Scan for the cell matching the given text and deliver its [x, y] coordinate at center. 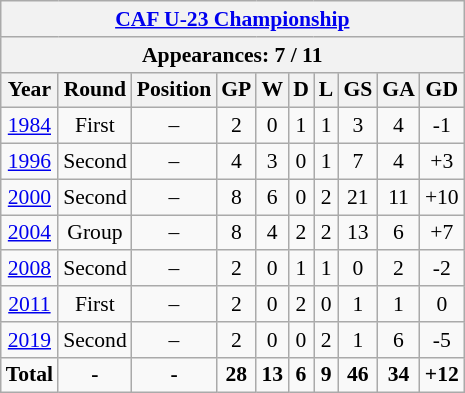
-1 [442, 126]
L [326, 90]
Appearances: 7 / 11 [232, 55]
46 [358, 375]
+10 [442, 197]
W [272, 90]
9 [326, 375]
+3 [442, 162]
21 [358, 197]
-5 [442, 340]
7 [358, 162]
Year [30, 90]
Position [174, 90]
1984 [30, 126]
GP [236, 90]
28 [236, 375]
2019 [30, 340]
Group [95, 233]
1996 [30, 162]
CAF U-23 Championship [232, 19]
2004 [30, 233]
2008 [30, 269]
-2 [442, 269]
+12 [442, 375]
2011 [30, 304]
GS [358, 90]
Round [95, 90]
D [301, 90]
Total [30, 375]
34 [398, 375]
11 [398, 197]
+7 [442, 233]
2000 [30, 197]
GD [442, 90]
GA [398, 90]
